Search for the cell housing the specified text and yield its [x, y] center coordinate. 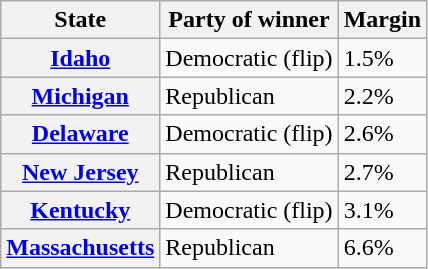
6.6% [382, 248]
Margin [382, 20]
Delaware [80, 134]
Massachusetts [80, 248]
3.1% [382, 210]
State [80, 20]
2.6% [382, 134]
2.7% [382, 172]
Kentucky [80, 210]
Idaho [80, 58]
Party of winner [249, 20]
2.2% [382, 96]
New Jersey [80, 172]
Michigan [80, 96]
1.5% [382, 58]
